Scan for the cell matching the given text and deliver its [x, y] coordinate at center. 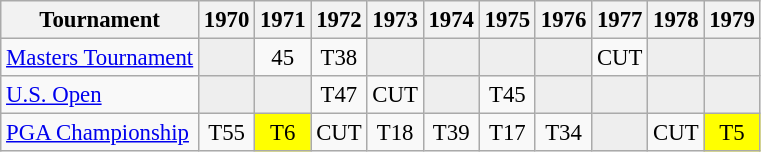
T17 [507, 133]
U.S. Open [100, 95]
1979 [732, 20]
1974 [451, 20]
1978 [676, 20]
1970 [227, 20]
Masters Tournament [100, 58]
1972 [339, 20]
1973 [395, 20]
1975 [507, 20]
45 [283, 58]
1977 [620, 20]
T34 [563, 133]
T18 [395, 133]
T6 [283, 133]
Tournament [100, 20]
1971 [283, 20]
T45 [507, 95]
T47 [339, 95]
T5 [732, 133]
T39 [451, 133]
T55 [227, 133]
T38 [339, 58]
PGA Championship [100, 133]
1976 [563, 20]
